Capture the cell that displays the provided text and extract its (X, Y) central coordinate. 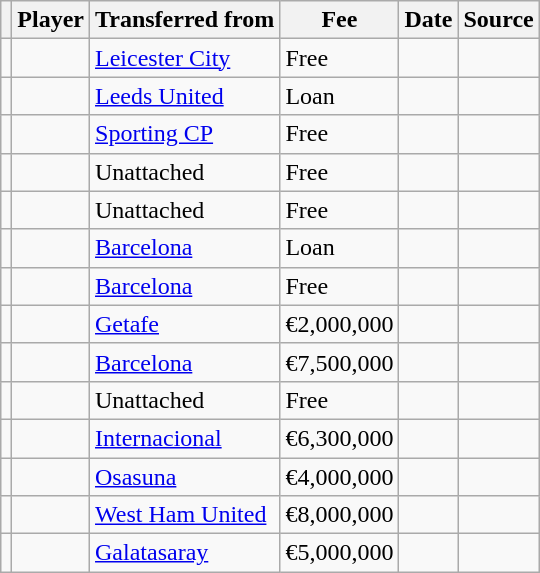
Galatasaray (185, 553)
€5,000,000 (340, 553)
West Ham United (185, 515)
€7,500,000 (340, 362)
Leicester City (185, 58)
Source (498, 20)
€8,000,000 (340, 515)
€4,000,000 (340, 477)
Internacional (185, 438)
Leeds United (185, 96)
€6,300,000 (340, 438)
Transferred from (185, 20)
Sporting CP (185, 134)
Player (51, 20)
Getafe (185, 324)
Osasuna (185, 477)
€2,000,000 (340, 324)
Fee (340, 20)
Date (428, 20)
